Search for the cell housing the specified text and yield its [X, Y] center coordinate. 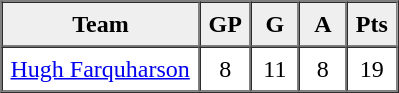
Hugh Farquharson [101, 68]
19 [372, 68]
A [323, 24]
Team [101, 24]
GP [226, 24]
G [275, 24]
11 [275, 68]
Pts [372, 24]
